Capture the cell that displays the provided text and extract its [x, y] central coordinate. 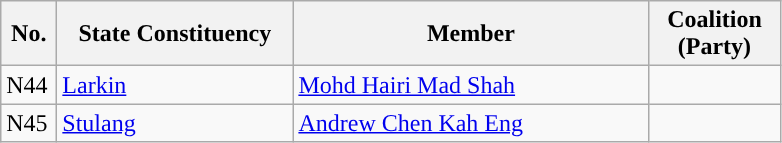
State Constituency [175, 34]
Stulang [175, 123]
Andrew Chen Kah Eng [471, 123]
Larkin [175, 85]
Member [471, 34]
No. [29, 34]
Mohd Hairi Mad Shah [471, 85]
N45 [29, 123]
Coalition (Party) [714, 34]
N44 [29, 85]
